Locate the cell with the specified text and output its (x, y) center coordinate. 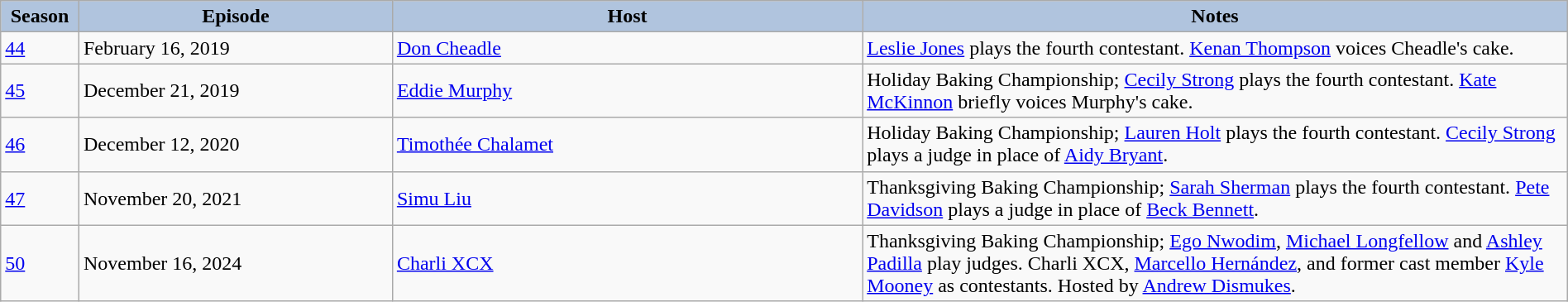
Don Cheadle (627, 48)
Simu Liu (627, 199)
Season (40, 17)
November 20, 2021 (235, 199)
47 (40, 199)
Holiday Baking Championship; Cecily Strong plays the fourth contestant. Kate McKinnon briefly voices Murphy's cake. (1216, 91)
February 16, 2019 (235, 48)
Eddie Murphy (627, 91)
45 (40, 91)
November 16, 2024 (235, 263)
44 (40, 48)
December 21, 2019 (235, 91)
Charli XCX (627, 263)
Notes (1216, 17)
December 12, 2020 (235, 144)
Thanksgiving Baking Championship; Sarah Sherman plays the fourth contestant. Pete Davidson plays a judge in place of Beck Bennett. (1216, 199)
46 (40, 144)
50 (40, 263)
Holiday Baking Championship; Lauren Holt plays the fourth contestant. Cecily Strong plays a judge in place of Aidy Bryant. (1216, 144)
Episode (235, 17)
Leslie Jones plays the fourth contestant. Kenan Thompson voices Cheadle's cake. (1216, 48)
Timothée Chalamet (627, 144)
Host (627, 17)
